Provide the [X, Y] coordinate of the cell's center where the given text is located.  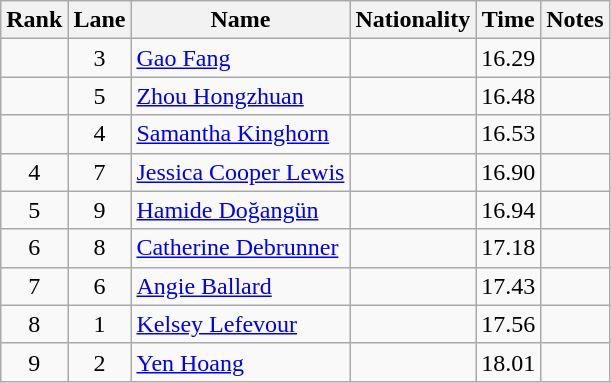
Name [240, 20]
Rank [34, 20]
Samantha Kinghorn [240, 134]
17.43 [508, 286]
Hamide Doğangün [240, 210]
Time [508, 20]
Angie Ballard [240, 286]
Jessica Cooper Lewis [240, 172]
16.90 [508, 172]
Notes [575, 20]
Gao Fang [240, 58]
16.94 [508, 210]
16.48 [508, 96]
Catherine Debrunner [240, 248]
17.56 [508, 324]
16.29 [508, 58]
Kelsey Lefevour [240, 324]
Zhou Hongzhuan [240, 96]
Lane [100, 20]
2 [100, 362]
Yen Hoang [240, 362]
17.18 [508, 248]
16.53 [508, 134]
18.01 [508, 362]
1 [100, 324]
3 [100, 58]
Nationality [413, 20]
